Search for the cell housing the specified text and yield its [x, y] center coordinate. 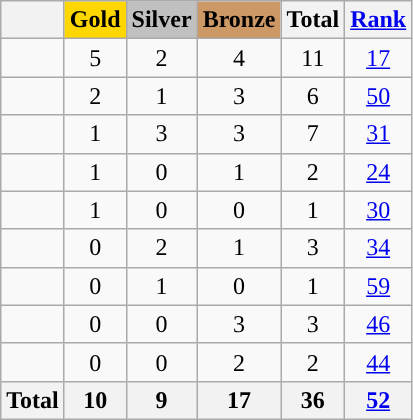
10 [95, 400]
Gold [95, 20]
36 [313, 400]
31 [378, 134]
4 [239, 58]
7 [313, 134]
Rank [378, 20]
5 [95, 58]
6 [313, 96]
50 [378, 96]
59 [378, 286]
9 [162, 400]
Bronze [239, 20]
30 [378, 210]
24 [378, 172]
11 [313, 58]
44 [378, 362]
Silver [162, 20]
46 [378, 324]
52 [378, 400]
34 [378, 248]
